Return the (X, Y) coordinate for the center point of the cell that contains the specified text.  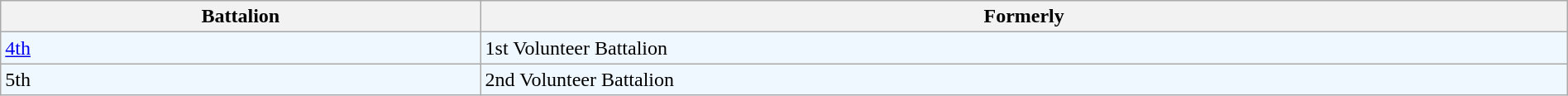
2nd Volunteer Battalion (1024, 79)
5th (241, 79)
Battalion (241, 17)
1st Volunteer Battalion (1024, 48)
4th (241, 48)
Formerly (1024, 17)
